Provide the [x, y] coordinate of the cell's center where the given text is located.  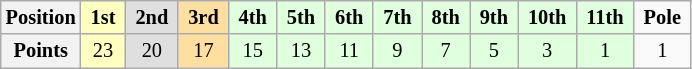
1st [104, 17]
8th [446, 17]
5th [301, 17]
23 [104, 51]
3rd [203, 17]
6th [349, 17]
Points [41, 51]
2nd [152, 17]
17 [203, 51]
5 [494, 51]
7th [397, 17]
9 [397, 51]
3 [547, 51]
Pole [662, 17]
7 [446, 51]
20 [152, 51]
9th [494, 17]
4th [253, 17]
11th [604, 17]
11 [349, 51]
15 [253, 51]
Position [41, 17]
13 [301, 51]
10th [547, 17]
